Identify which cell holds the provided text, then report its (x, y) central coordinate. 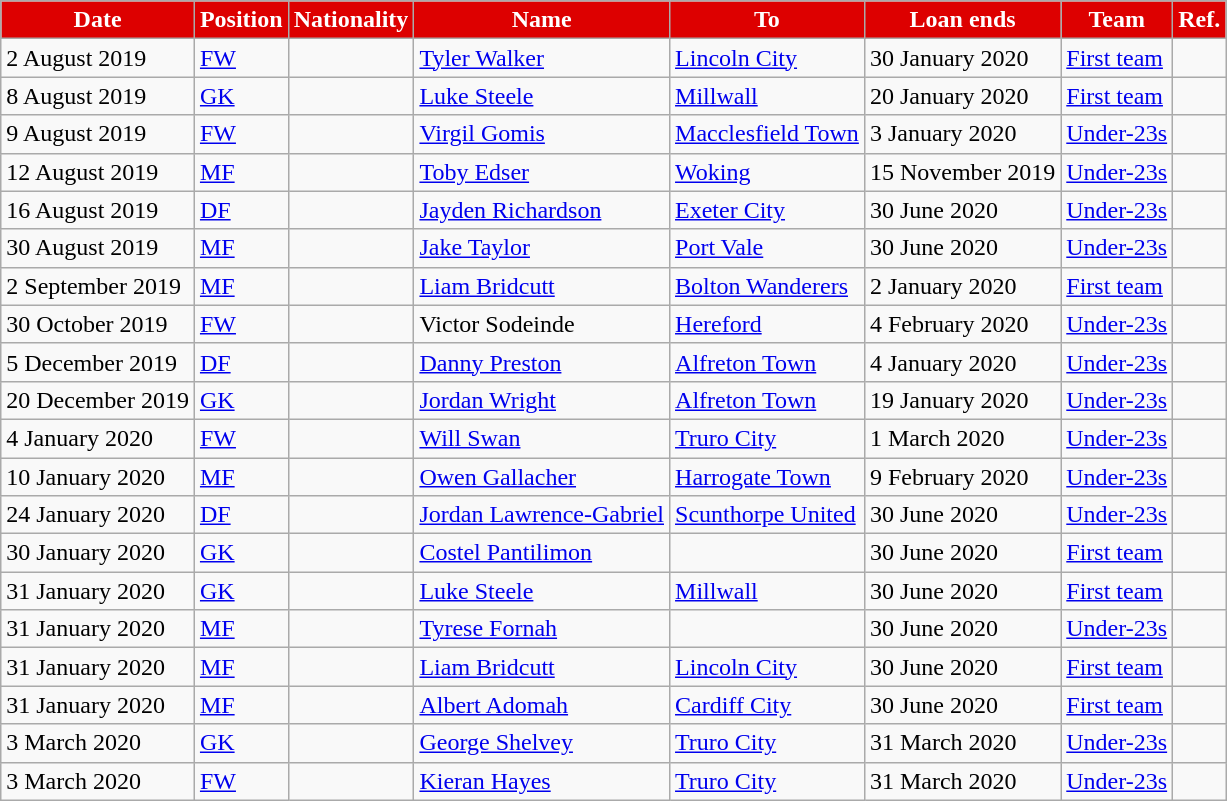
Ref. (1200, 20)
Hereford (768, 324)
10 January 2020 (98, 477)
Will Swan (542, 438)
Loan ends (962, 20)
Jayden Richardson (542, 210)
20 December 2019 (98, 400)
30 August 2019 (98, 248)
4 February 2020 (962, 324)
2 August 2019 (98, 58)
5 December 2019 (98, 362)
Woking (768, 172)
Tyrese Fornah (542, 629)
Scunthorpe United (768, 515)
Albert Adomah (542, 705)
9 February 2020 (962, 477)
2 January 2020 (962, 286)
Harrogate Town (768, 477)
Danny Preston (542, 362)
Position (241, 20)
To (768, 20)
20 January 2020 (962, 96)
Kieran Hayes (542, 781)
16 August 2019 (98, 210)
Macclesfield Town (768, 134)
9 August 2019 (98, 134)
Virgil Gomis (542, 134)
Exeter City (768, 210)
12 August 2019 (98, 172)
George Shelvey (542, 743)
24 January 2020 (98, 515)
3 January 2020 (962, 134)
Owen Gallacher (542, 477)
Name (542, 20)
Port Vale (768, 248)
1 March 2020 (962, 438)
Date (98, 20)
2 September 2019 (98, 286)
Jordan Lawrence-Gabriel (542, 515)
Team (1117, 20)
19 January 2020 (962, 400)
30 October 2019 (98, 324)
8 August 2019 (98, 96)
Costel Pantilimon (542, 553)
Nationality (351, 20)
Jake Taylor (542, 248)
Tyler Walker (542, 58)
Cardiff City (768, 705)
Toby Edser (542, 172)
Bolton Wanderers (768, 286)
15 November 2019 (962, 172)
Victor Sodeinde (542, 324)
Jordan Wright (542, 400)
